Return the [x, y] coordinate for the center point of the cell that contains the specified text.  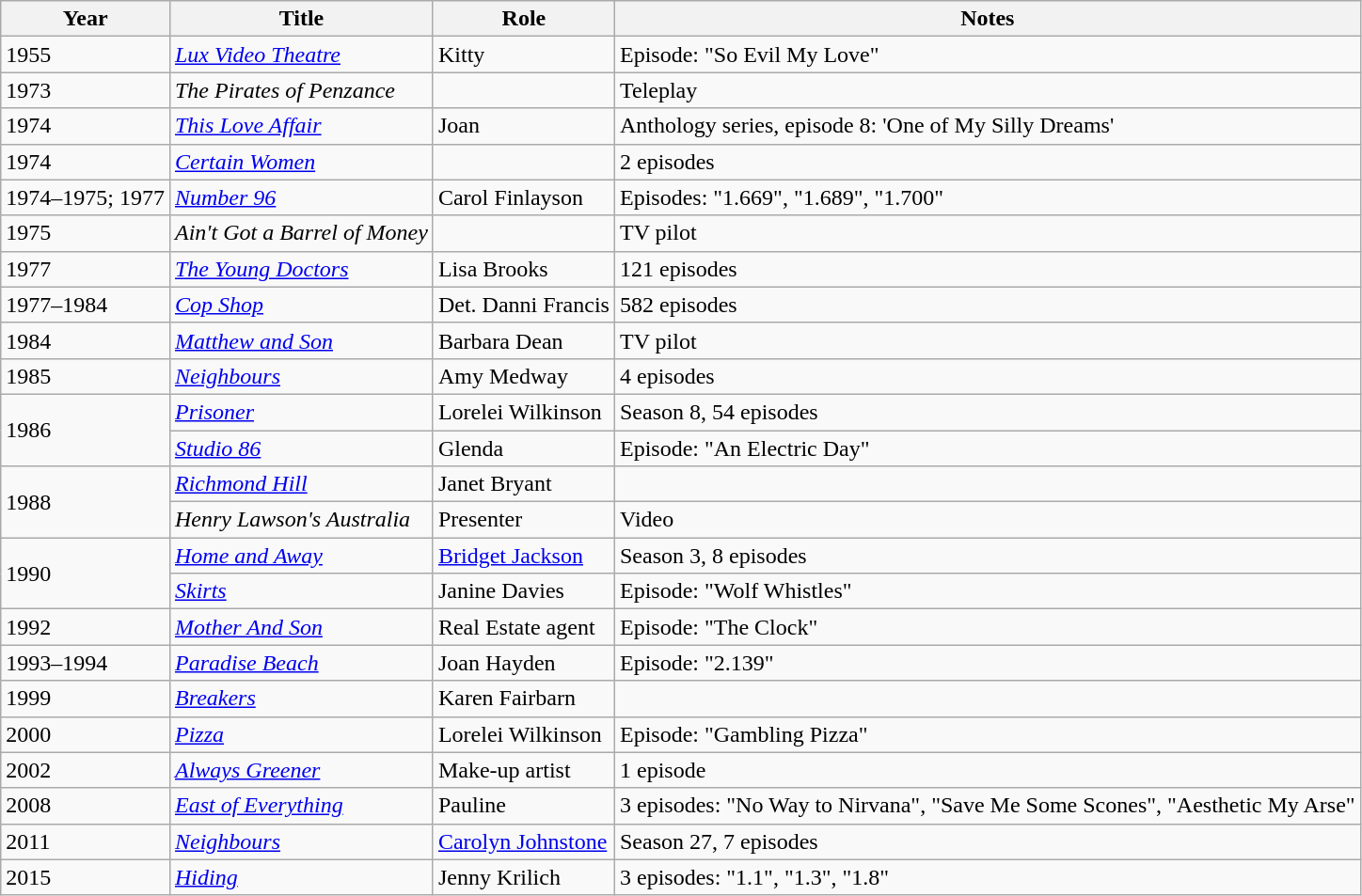
Episode: "An Electric Day" [988, 448]
Bridget Jackson [523, 556]
Skirts [301, 591]
Janine Davies [523, 591]
4 episodes [988, 376]
Barbara Dean [523, 340]
Episode: "2.139" [988, 663]
Matthew and Son [301, 340]
Season 8, 54 episodes [988, 412]
Carol Finlayson [523, 197]
1973 [86, 90]
Prisoner [301, 412]
Henry Lawson's Australia [301, 520]
1999 [86, 699]
1975 [86, 233]
Carolyn Johnstone [523, 841]
Studio 86 [301, 448]
Episode: "Gambling Pizza" [988, 734]
Role [523, 19]
Lisa Brooks [523, 269]
Episode: "So Evil My Love" [988, 55]
Always Greener [301, 770]
Lux Video Theatre [301, 55]
Year [86, 19]
1 episode [988, 770]
Pauline [523, 806]
Joan Hayden [523, 663]
1955 [86, 55]
Pizza [301, 734]
Hiding [301, 877]
Episode: "The Clock" [988, 627]
2008 [86, 806]
Make-up artist [523, 770]
3 episodes: "1.1", "1.3", "1.8" [988, 877]
Janet Bryant [523, 484]
1984 [86, 340]
Breakers [301, 699]
East of Everything [301, 806]
Real Estate agent [523, 627]
This Love Affair [301, 126]
1977–1984 [86, 305]
1992 [86, 627]
Karen Fairbarn [523, 699]
1974–1975; 1977 [86, 197]
1986 [86, 430]
Title [301, 19]
Ain't Got a Barrel of Money [301, 233]
Notes [988, 19]
Season 27, 7 episodes [988, 841]
2015 [86, 877]
The Young Doctors [301, 269]
Episodes: "1.669", "1.689", "1.700" [988, 197]
Home and Away [301, 556]
The Pirates of Penzance [301, 90]
1988 [86, 502]
121 episodes [988, 269]
2011 [86, 841]
582 episodes [988, 305]
1985 [86, 376]
Video [988, 520]
3 episodes: "No Way to Nirvana", "Save Me Some Scones", "Aesthetic My Arse" [988, 806]
Episode: "Wolf Whistles" [988, 591]
Kitty [523, 55]
Season 3, 8 episodes [988, 556]
Paradise Beach [301, 663]
2 episodes [988, 162]
Det. Danni Francis [523, 305]
Teleplay [988, 90]
Certain Women [301, 162]
Anthology series, episode 8: 'One of My Silly Dreams' [988, 126]
Jenny Krilich [523, 877]
1977 [86, 269]
Mother And Son [301, 627]
Amy Medway [523, 376]
Presenter [523, 520]
1990 [86, 574]
1993–1994 [86, 663]
Glenda [523, 448]
Joan [523, 126]
Cop Shop [301, 305]
2000 [86, 734]
Richmond Hill [301, 484]
Number 96 [301, 197]
2002 [86, 770]
